Provide the (X, Y) coordinate of the cell's center where the given text is located.  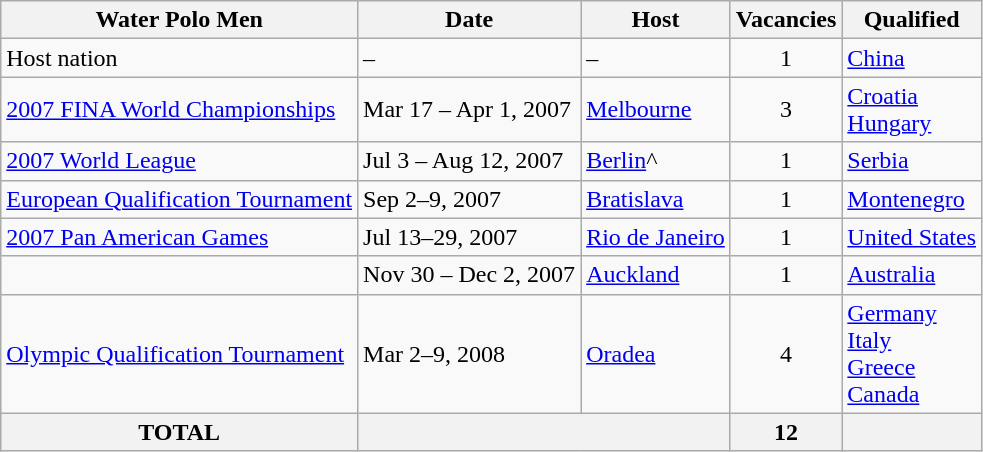
Qualified (912, 20)
Water Polo Men (180, 20)
3 (786, 110)
Olympic Qualification Tournament (180, 354)
2007 FINA World Championships (180, 110)
Mar 17 – Apr 1, 2007 (470, 110)
Melbourne (656, 110)
Vacancies (786, 20)
Serbia (912, 161)
Nov 30 – Dec 2, 2007 (470, 275)
Croatia Hungary (912, 110)
Host nation (180, 58)
Rio de Janeiro (656, 237)
Sep 2–9, 2007 (470, 199)
Jul 13–29, 2007 (470, 237)
Oradea (656, 354)
European Qualification Tournament (180, 199)
Bratislava (656, 199)
Date (470, 20)
4 (786, 354)
Berlin^ (656, 161)
Mar 2–9, 2008 (470, 354)
Germany Italy Greece Canada (912, 354)
12 (786, 432)
2007 Pan American Games (180, 237)
Jul 3 – Aug 12, 2007 (470, 161)
Montenegro (912, 199)
TOTAL (180, 432)
United States (912, 237)
Australia (912, 275)
Host (656, 20)
Auckland (656, 275)
China (912, 58)
2007 World League (180, 161)
